Identify which cell holds the provided text, then report its (X, Y) central coordinate. 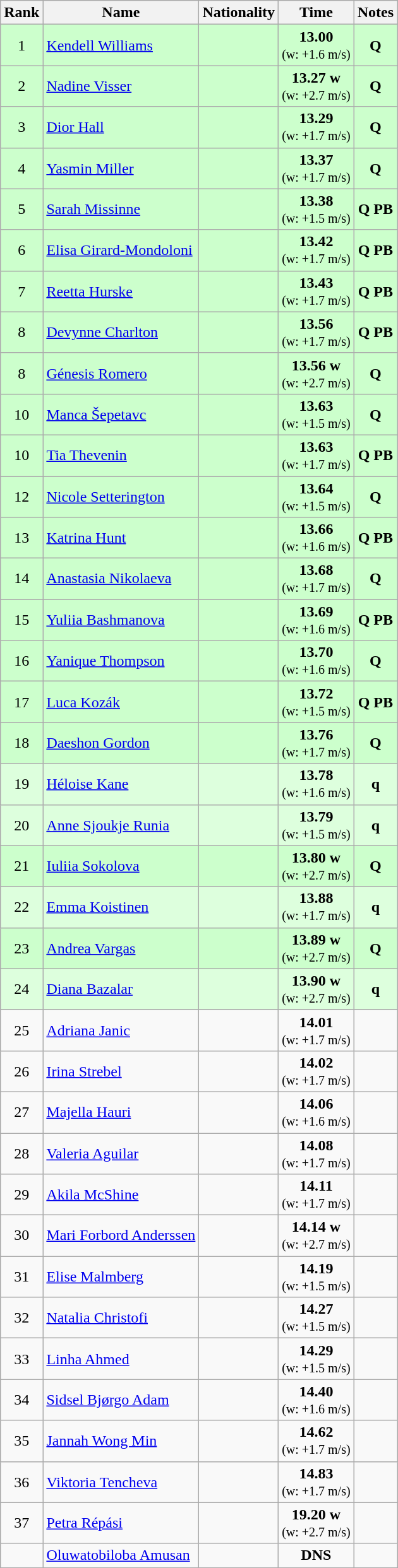
36 (21, 1482)
Emma Koistinen (121, 907)
Devynne Charlton (121, 332)
Petra Répási (121, 1523)
13.63(w: +1.5 m/s) (317, 414)
13.72(w: +1.5 m/s) (317, 702)
24 (21, 989)
Kendell Williams (121, 45)
25 (21, 1030)
16 (21, 661)
Nicole Setterington (121, 496)
Mari Forbord Anderssen (121, 1235)
1 (21, 45)
Nationality (239, 13)
23 (21, 948)
13.43(w: +1.7 m/s) (317, 292)
Elisa Girard-Mondoloni (121, 250)
20 (21, 825)
13.27 w(w: +2.7 m/s) (317, 86)
Héloise Kane (121, 784)
Viktoria Tencheva (121, 1482)
14.01(w: +1.7 m/s) (317, 1030)
Irina Strebel (121, 1071)
14.27(w: +1.5 m/s) (317, 1317)
37 (21, 1523)
29 (21, 1195)
27 (21, 1112)
14 (21, 579)
13.37(w: +1.7 m/s) (317, 168)
Diana Bazalar (121, 989)
13.56(w: +1.7 m/s) (317, 332)
13.56 w(w: +2.7 m/s) (317, 374)
4 (21, 168)
13.90 w(w: +2.7 m/s) (317, 989)
14.19(w: +1.5 m/s) (317, 1277)
Katrina Hunt (121, 538)
Iuliia Sokolova (121, 866)
34 (21, 1400)
Linha Ahmed (121, 1359)
13.89 w(w: +2.7 m/s) (317, 948)
Akila McShine (121, 1195)
13.70(w: +1.6 m/s) (317, 661)
13.76(w: +1.7 m/s) (317, 743)
14.40(w: +1.6 m/s) (317, 1400)
13.69(w: +1.6 m/s) (317, 620)
14.02(w: +1.7 m/s) (317, 1071)
14.08(w: +1.7 m/s) (317, 1153)
30 (21, 1235)
12 (21, 496)
17 (21, 702)
Yanique Thompson (121, 661)
19.20 w(w: +2.7 m/s) (317, 1523)
Valeria Aguilar (121, 1153)
Jannah Wong Min (121, 1441)
Daeshon Gordon (121, 743)
14.06(w: +1.6 m/s) (317, 1112)
Reetta Hurske (121, 292)
Yasmin Miller (121, 168)
13.80 w(w: +2.7 m/s) (317, 866)
Time (317, 13)
Name (121, 13)
Manca Šepetavc (121, 414)
26 (21, 1071)
33 (21, 1359)
Oluwatobiloba Amusan (121, 1555)
13 (21, 538)
13.38(w: +1.5 m/s) (317, 209)
21 (21, 866)
Natalia Christofi (121, 1317)
13.64(w: +1.5 m/s) (317, 496)
7 (21, 292)
32 (21, 1317)
28 (21, 1153)
14.14 w(w: +2.7 m/s) (317, 1235)
Yuliia Bashmanova (121, 620)
Génesis Romero (121, 374)
Anne Sjoukje Runia (121, 825)
Rank (21, 13)
Adriana Janic (121, 1030)
18 (21, 743)
22 (21, 907)
19 (21, 784)
Tia Thevenin (121, 456)
DNS (317, 1555)
13.29(w: +1.7 m/s) (317, 127)
5 (21, 209)
Anastasia Nikolaeva (121, 579)
13.42(w: +1.7 m/s) (317, 250)
3 (21, 127)
Notes (375, 13)
Sarah Missinne (121, 209)
2 (21, 86)
13.66(w: +1.6 m/s) (317, 538)
31 (21, 1277)
Andrea Vargas (121, 948)
13.78(w: +1.6 m/s) (317, 784)
13.68(w: +1.7 m/s) (317, 579)
Elise Malmberg (121, 1277)
14.29(w: +1.5 m/s) (317, 1359)
14.11(w: +1.7 m/s) (317, 1195)
Nadine Visser (121, 86)
13.88(w: +1.7 m/s) (317, 907)
13.63(w: +1.7 m/s) (317, 456)
Luca Kozák (121, 702)
13.00(w: +1.6 m/s) (317, 45)
15 (21, 620)
14.62(w: +1.7 m/s) (317, 1441)
13.79(w: +1.5 m/s) (317, 825)
6 (21, 250)
Sidsel Bjørgo Adam (121, 1400)
35 (21, 1441)
Majella Hauri (121, 1112)
Dior Hall (121, 127)
14.83(w: +1.7 m/s) (317, 1482)
